Find where the given text appears and provide that cell's center as (x, y) coordinate. 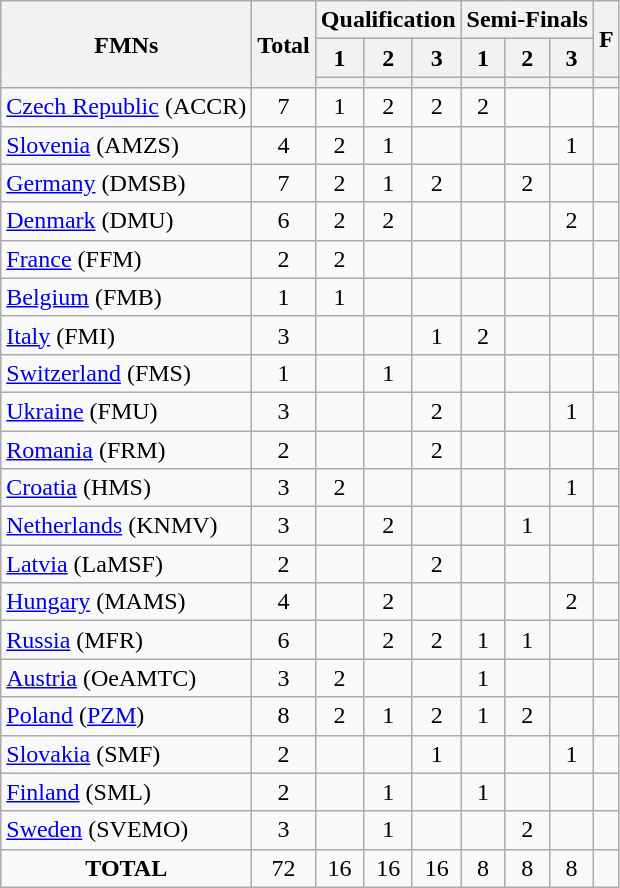
TOTAL (126, 868)
Czech Republic (ACCR) (126, 107)
Romania (FRM) (126, 449)
Poland (PZM) (126, 716)
Italy (FMI) (126, 335)
France (FFM) (126, 259)
Ukraine (FMU) (126, 411)
72 (284, 868)
Slovakia (SMF) (126, 754)
Total (284, 44)
Denmark (DMU) (126, 221)
Slovenia (AMZS) (126, 145)
Finland (SML) (126, 792)
Belgium (FMB) (126, 297)
Netherlands (KNMV) (126, 526)
Croatia (HMS) (126, 488)
FMNs (126, 44)
Semi-Finals (527, 20)
Switzerland (FMS) (126, 373)
Qualification (388, 20)
Sweden (SVEMO) (126, 830)
F (606, 39)
Russia (MFR) (126, 640)
Hungary (MAMS) (126, 602)
Germany (DMSB) (126, 183)
Latvia (LaMSF) (126, 564)
Austria (OeAMTC) (126, 678)
